Determine the (X, Y) coordinate at the center of the cell enclosing the given text.  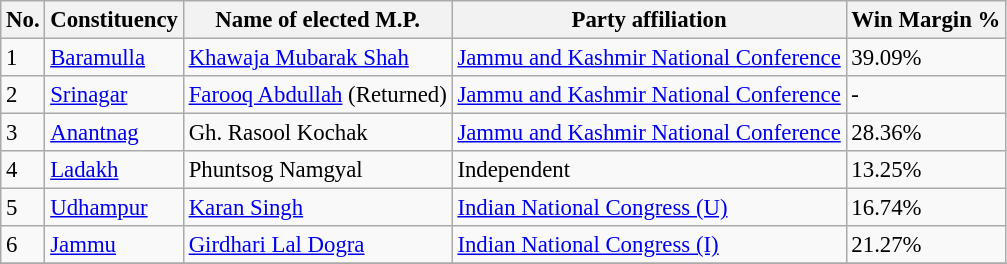
Srinagar (114, 95)
Constituency (114, 20)
Jammu (114, 245)
- (926, 95)
Baramulla (114, 58)
Farooq Abdullah (Returned) (318, 95)
Anantnag (114, 133)
Gh. Rasool Kochak (318, 133)
Party affiliation (649, 20)
Girdhari Lal Dogra (318, 245)
39.09% (926, 58)
Karan Singh (318, 208)
13.25% (926, 170)
Win Margin % (926, 20)
28.36% (926, 133)
Ladakh (114, 170)
21.27% (926, 245)
Phuntsog Namgyal (318, 170)
Name of elected M.P. (318, 20)
6 (23, 245)
Udhampur (114, 208)
No. (23, 20)
Indian National Congress (I) (649, 245)
Independent (649, 170)
Indian National Congress (U) (649, 208)
2 (23, 95)
16.74% (926, 208)
Khawaja Mubarak Shah (318, 58)
5 (23, 208)
4 (23, 170)
1 (23, 58)
3 (23, 133)
